Scan for the cell matching the given text and deliver its [X, Y] coordinate at center. 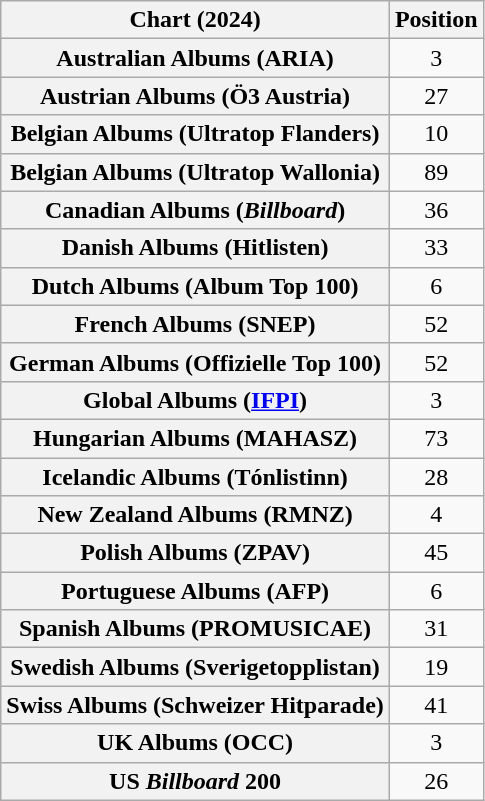
Spanish Albums (PROMUSICAE) [196, 629]
UK Albums (OCC) [196, 743]
Icelandic Albums (Tónlistinn) [196, 477]
89 [436, 172]
Polish Albums (ZPAV) [196, 553]
Swiss Albums (Schweizer Hitparade) [196, 705]
Position [436, 20]
41 [436, 705]
Chart (2024) [196, 20]
33 [436, 248]
Hungarian Albums (MAHASZ) [196, 438]
27 [436, 96]
German Albums (Offizielle Top 100) [196, 362]
4 [436, 515]
Portuguese Albums (AFP) [196, 591]
Canadian Albums (Billboard) [196, 210]
Belgian Albums (Ultratop Wallonia) [196, 172]
36 [436, 210]
Austrian Albums (Ö3 Austria) [196, 96]
New Zealand Albums (RMNZ) [196, 515]
Swedish Albums (Sverigetopplistan) [196, 667]
10 [436, 134]
31 [436, 629]
28 [436, 477]
19 [436, 667]
26 [436, 781]
US Billboard 200 [196, 781]
French Albums (SNEP) [196, 324]
73 [436, 438]
45 [436, 553]
Belgian Albums (Ultratop Flanders) [196, 134]
Global Albums (IFPI) [196, 400]
Dutch Albums (Album Top 100) [196, 286]
Australian Albums (ARIA) [196, 58]
Danish Albums (Hitlisten) [196, 248]
